For the text-containing cell, return its midpoint in [x, y] coordinate format. 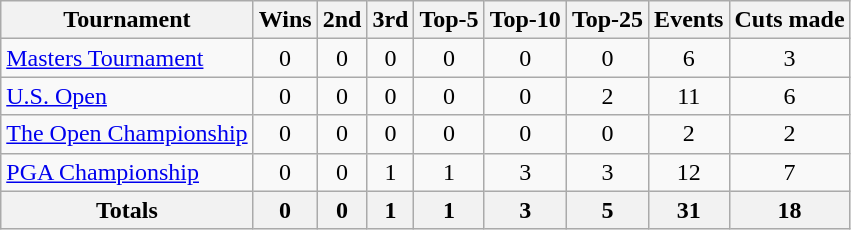
Wins [285, 20]
Tournament [127, 20]
2nd [342, 20]
PGA Championship [127, 172]
U.S. Open [127, 96]
11 [689, 96]
5 [607, 210]
3rd [390, 20]
The Open Championship [127, 134]
Top-25 [607, 20]
Top-10 [525, 20]
7 [790, 172]
Totals [127, 210]
Top-5 [449, 20]
18 [790, 210]
31 [689, 210]
12 [689, 172]
Masters Tournament [127, 58]
Events [689, 20]
Cuts made [790, 20]
